Scan for the cell matching the given text and deliver its (x, y) coordinate at center. 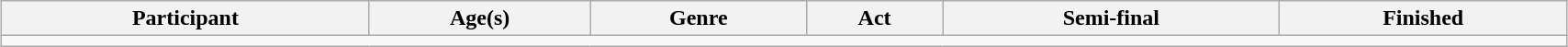
Semi-final (1111, 18)
Participant (185, 18)
Finished (1423, 18)
Act (874, 18)
Genre (698, 18)
Age(s) (479, 18)
